Detect which cell encompasses the target text, then output its [X, Y] center coordinate. 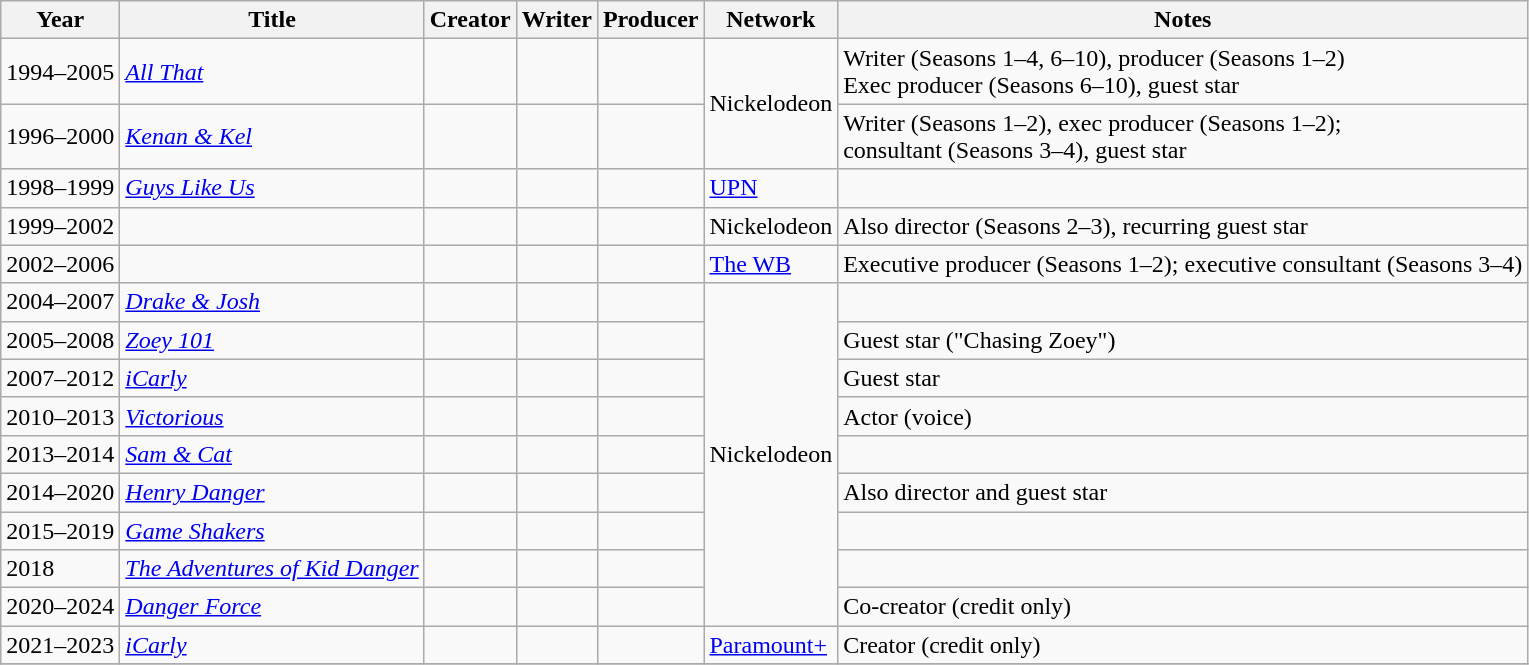
Creator [470, 20]
2010–2013 [60, 416]
Guest star ("Chasing Zoey") [1183, 340]
All That [272, 72]
The Adventures of Kid Danger [272, 569]
1999–2002 [60, 226]
2021–2023 [60, 645]
Zoey 101 [272, 340]
Henry Danger [272, 492]
1996–2000 [60, 136]
Network [771, 20]
2013–2014 [60, 454]
2002–2006 [60, 264]
Notes [1183, 20]
Guys Like Us [272, 188]
2020–2024 [60, 607]
The WB [771, 264]
2014–2020 [60, 492]
2018 [60, 569]
Year [60, 20]
Game Shakers [272, 531]
2005–2008 [60, 340]
Danger Force [272, 607]
Kenan & Kel [272, 136]
Writer (Seasons 1–4, 6–10), producer (Seasons 1–2) Exec producer (Seasons 6–10), guest star [1183, 72]
1998–1999 [60, 188]
Also director (Seasons 2–3), recurring guest star [1183, 226]
Victorious [272, 416]
Writer [556, 20]
Producer [650, 20]
2007–2012 [60, 378]
Also director and guest star [1183, 492]
Actor (voice) [1183, 416]
Guest star [1183, 378]
Title [272, 20]
Paramount+ [771, 645]
Executive producer (Seasons 1–2); executive consultant (Seasons 3–4) [1183, 264]
2015–2019 [60, 531]
Drake & Josh [272, 302]
Creator (credit only) [1183, 645]
UPN [771, 188]
Sam & Cat [272, 454]
Co-creator (credit only) [1183, 607]
2004–2007 [60, 302]
1994–2005 [60, 72]
Writer (Seasons 1–2), exec producer (Seasons 1–2); consultant (Seasons 3–4), guest star [1183, 136]
